Provide the [X, Y] coordinate of the cell's center where the given text is located.  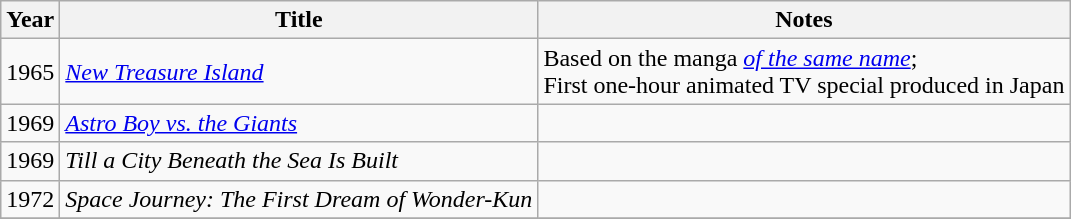
1972 [30, 199]
Based on the manga of the same name;First one-hour animated TV special produced in Japan [804, 72]
Till a City Beneath the Sea Is Built [299, 161]
Space Journey: The First Dream of Wonder-Kun [299, 199]
Year [30, 20]
Notes [804, 20]
New Treasure Island [299, 72]
1965 [30, 72]
Astro Boy vs. the Giants [299, 123]
Title [299, 20]
